From the cell containing the given text, extract its center point as (x, y) coordinate. 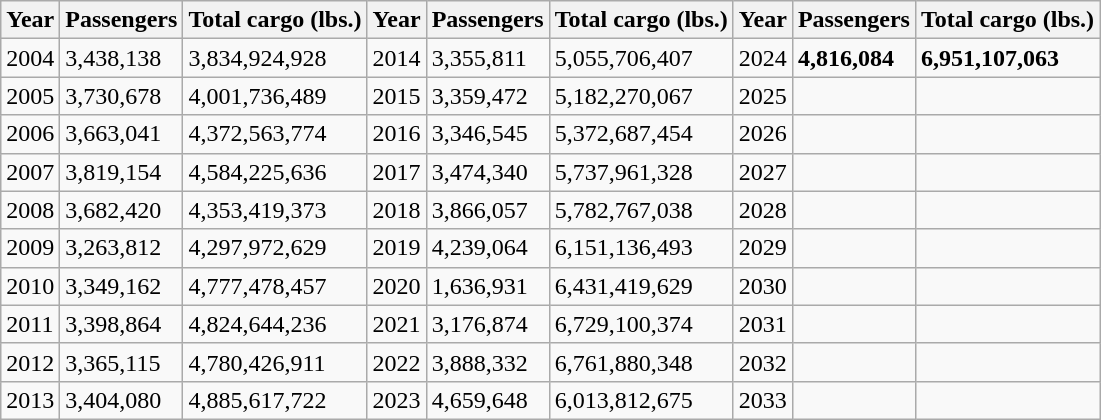
4,239,064 (488, 248)
4,659,648 (488, 400)
2024 (762, 58)
3,365,115 (122, 362)
3,176,874 (488, 324)
2018 (396, 210)
2031 (762, 324)
3,263,812 (122, 248)
6,151,136,493 (641, 248)
2012 (30, 362)
2023 (396, 400)
3,866,057 (488, 210)
3,346,545 (488, 134)
2007 (30, 172)
2021 (396, 324)
2013 (30, 400)
4,353,419,373 (275, 210)
2019 (396, 248)
5,372,687,454 (641, 134)
2033 (762, 400)
6,951,107,063 (1007, 58)
3,730,678 (122, 96)
2006 (30, 134)
2032 (762, 362)
2028 (762, 210)
2022 (396, 362)
2026 (762, 134)
3,398,864 (122, 324)
3,355,811 (488, 58)
4,584,225,636 (275, 172)
3,438,138 (122, 58)
2014 (396, 58)
2030 (762, 286)
2016 (396, 134)
3,349,162 (122, 286)
1,636,931 (488, 286)
6,013,812,675 (641, 400)
4,001,736,489 (275, 96)
2029 (762, 248)
4,780,426,911 (275, 362)
3,888,332 (488, 362)
6,761,880,348 (641, 362)
2020 (396, 286)
2009 (30, 248)
4,372,563,774 (275, 134)
3,663,041 (122, 134)
4,816,084 (854, 58)
2010 (30, 286)
3,359,472 (488, 96)
5,055,706,407 (641, 58)
3,404,080 (122, 400)
2011 (30, 324)
2004 (30, 58)
3,834,924,928 (275, 58)
4,885,617,722 (275, 400)
5,182,270,067 (641, 96)
5,782,767,038 (641, 210)
4,777,478,457 (275, 286)
3,819,154 (122, 172)
5,737,961,328 (641, 172)
2008 (30, 210)
2027 (762, 172)
4,824,644,236 (275, 324)
4,297,972,629 (275, 248)
6,729,100,374 (641, 324)
2017 (396, 172)
2005 (30, 96)
3,474,340 (488, 172)
3,682,420 (122, 210)
2015 (396, 96)
2025 (762, 96)
6,431,419,629 (641, 286)
